Detect which cell encompasses the target text, then output its (x, y) center coordinate. 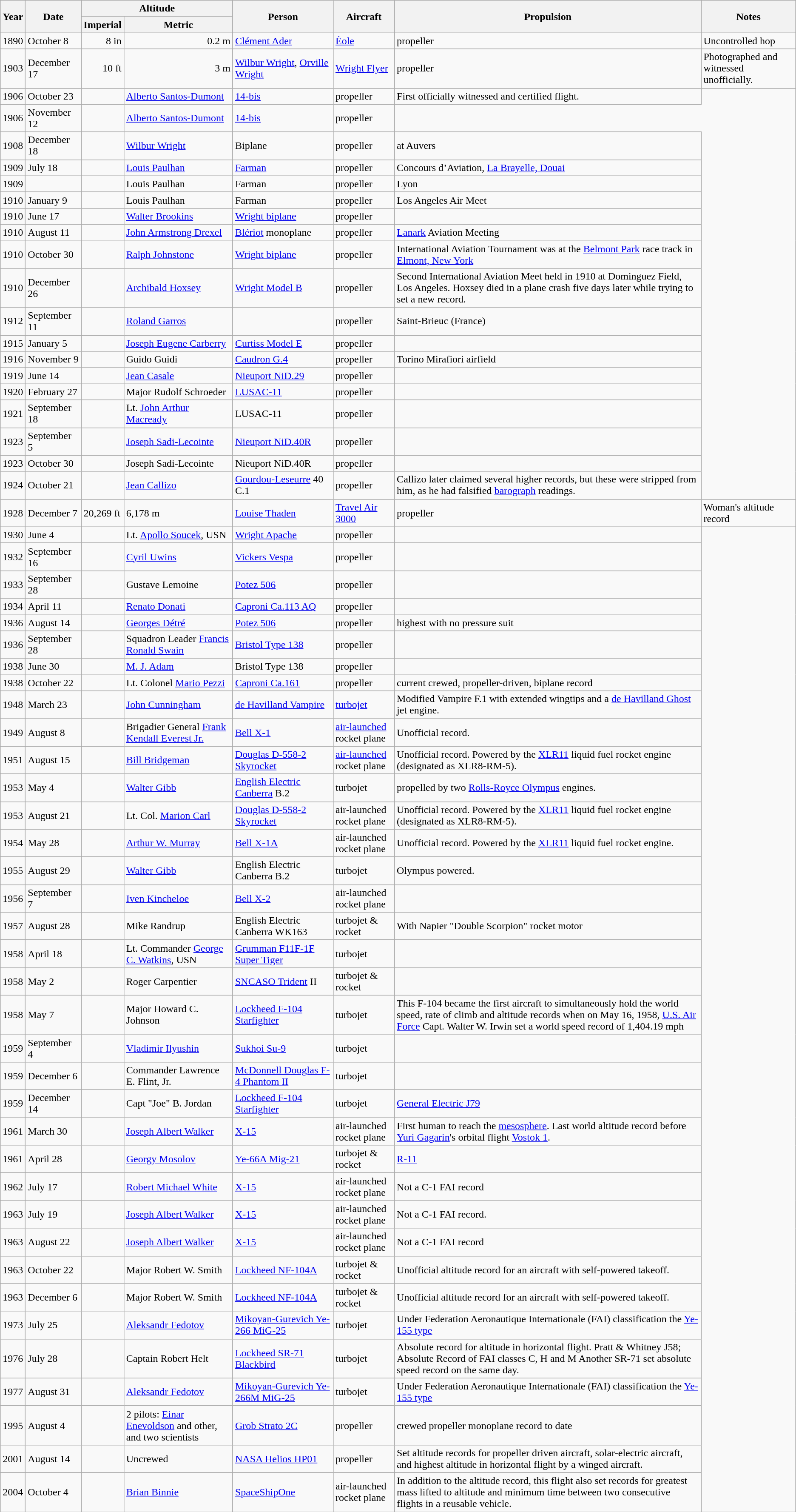
1995 (13, 1425)
1932 (13, 556)
Brian Binnie (178, 1492)
First human to reach the mesosphere. Last world altitude record before Yuri Gagarin's orbital flight Vostok 1. (548, 1132)
July 17 (54, 1187)
Lt. Col. Marion Carl (178, 815)
Mikoyan-Gurevich Ye-266M MiG-25 (283, 1392)
December 14 (54, 1104)
May 7 (54, 1015)
Wright Flyer (364, 68)
Blériot monoplane (283, 232)
June 17 (54, 216)
Curtiss Model E (283, 343)
April 11 (54, 606)
Georges Détré (178, 622)
2 pilots: Einar Enevoldson and other, and two scientists (178, 1425)
Wright Apache (283, 535)
October 23 (54, 96)
Modified Vampire F.1 with extended wingtips and a de Havilland Ghost jet engine. (548, 705)
at Auvers (548, 145)
October 4 (54, 1492)
January 9 (54, 200)
Caproni Ca.161 (283, 683)
Bell X-1 (283, 733)
1908 (13, 145)
Georgy Mosolov (178, 1159)
Lt. John Arthur Macready (178, 414)
Brigadier General Frank Kendall Everest Jr. (178, 733)
Joseph Eugene Carberry (178, 343)
Wright Model B (283, 288)
Unofficial record. Powered by the XLR11 liquid fuel rocket engine. (548, 843)
R-11 (548, 1159)
6,178 m (178, 513)
1973 (13, 1325)
Saint-Brieuc (France) (548, 322)
SpaceShipOne (283, 1492)
July 28 (54, 1358)
July 18 (54, 168)
Person (283, 17)
Major Howard C. Johnson (178, 1015)
1948 (13, 705)
1916 (13, 359)
Jean Callizo (178, 485)
Caproni Ca.113 AQ (283, 606)
February 27 (54, 392)
August 8 (54, 733)
Ralph Johnstone (178, 254)
June 14 (54, 376)
de Havilland Vampire (283, 705)
Lt. Colonel Mario Pezzi (178, 683)
Lyon (548, 184)
Bill Bridgeman (178, 760)
Gustave Lemoine (178, 585)
September 7 (54, 899)
Grob Strato 2C (283, 1425)
Set altitude records for propeller driven aircraft, solar-electric aircraft, and highest altitude in horizontal flight by a winged aircraft. (548, 1458)
Cyril Uwins (178, 556)
Ye-66A Mig-21 (283, 1159)
crewed propeller monoplane record to date (548, 1425)
1915 (13, 343)
3 m (178, 68)
September 11 (54, 322)
20,269 ft (102, 513)
March 30 (54, 1132)
1933 (13, 585)
Callizo later claimed several higher records, but these were stripped from him, as he had falsified barograph readings. (548, 485)
Uncrewed (178, 1458)
Altitude (157, 9)
Lt. Commander George C. Watkins, USN (178, 954)
September 16 (54, 556)
December 17 (54, 68)
Concours d’Aviation, La Brayelle, Douai (548, 168)
M. J. Adam (178, 667)
International Aviation Tournament was at the Belmont Park race track in Elmont, New York (548, 254)
1956 (13, 899)
Propulsion (548, 17)
Major Rudolf Schroeder (178, 392)
Notes (748, 17)
January 5 (54, 343)
Year (13, 17)
Woman's altitude record (748, 513)
Biplane (283, 145)
Squadron Leader Francis Ronald Swain (178, 645)
July 19 (54, 1214)
1951 (13, 760)
Lockheed SR-71 Blackbird (283, 1358)
1934 (13, 606)
Photographed and witnessed unofficially. (748, 68)
10 ft (102, 68)
Vickers Vespa (283, 556)
highest with no pressure suit (548, 622)
Capt "Joe" B. Jordan (178, 1104)
August 15 (54, 760)
Mike Randrup (178, 926)
1977 (13, 1392)
Éole (364, 41)
Caudron G.4 (283, 359)
Date (54, 17)
Wilbur Wright (178, 145)
October 8 (54, 41)
Mikoyan-Gurevich Ye-266 MiG-25 (283, 1325)
Louise Thaden (283, 513)
John Cunningham (178, 705)
Renato Donati (178, 606)
English Electric Canberra WK163 (283, 926)
NASA Helios HP01 (283, 1458)
Sukhoi Su-9 (283, 1048)
April 28 (54, 1159)
August 28 (54, 926)
November 9 (54, 359)
Olympus powered. (548, 870)
1903 (13, 68)
Roland Garros (178, 322)
Imperial (102, 25)
Torino Mirafiori airfield (548, 359)
1957 (13, 926)
Metric (178, 25)
April 18 (54, 954)
Not a C-1 FAI record. (548, 1214)
December 18 (54, 145)
June 30 (54, 667)
Iven Kincheloe (178, 899)
August 22 (54, 1242)
1949 (13, 733)
SNCASO Trident II (283, 981)
1919 (13, 376)
Grumman F11F-1F Super Tiger (283, 954)
August 29 (54, 870)
Nieuport NiD.29 (283, 376)
1928 (13, 513)
1924 (13, 485)
Gourdou-Leseurre 40 C.1 (283, 485)
May 28 (54, 843)
Unofficial record. (548, 733)
September 18 (54, 414)
July 25 (54, 1325)
Archibald Hoxsey (178, 288)
Aircraft (364, 17)
1955 (13, 870)
General Electric J79 (548, 1104)
Lt. Apollo Soucek, USN (178, 535)
Travel Air 3000 (364, 513)
August 31 (54, 1392)
Arthur W. Murray (178, 843)
Los Angeles Air Meet (548, 200)
Guido Guidi (178, 359)
May 4 (54, 788)
Uncontrolled hop (748, 41)
Commander Lawrence E. Flint, Jr. (178, 1076)
Jean Casale (178, 376)
1962 (13, 1187)
current crewed, propeller-driven, biplane record (548, 683)
With Napier "Double Scorpion" rocket motor (548, 926)
December 26 (54, 288)
September 4 (54, 1048)
1930 (13, 535)
Roger Carpentier (178, 981)
8 in (102, 41)
December 7 (54, 513)
First officially witnessed and certified flight. (548, 96)
August 4 (54, 1425)
1976 (13, 1358)
Vladimir Ilyushin (178, 1048)
May 2 (54, 981)
1921 (13, 414)
September 5 (54, 442)
August 21 (54, 815)
1920 (13, 392)
Bell X-2 (283, 899)
Clément Ader (283, 41)
John Armstrong Drexel (178, 232)
Captain Robert Helt (178, 1358)
2004 (13, 1492)
Walter Brookins (178, 216)
June 4 (54, 535)
propelled by two Rolls-Royce Olympus engines. (548, 788)
March 23 (54, 705)
October 21 (54, 485)
Wilbur Wright, Orville Wright (283, 68)
1912 (13, 322)
Robert Michael White (178, 1187)
August 11 (54, 232)
1890 (13, 41)
Lanark Aviation Meeting (548, 232)
Bell X-1A (283, 843)
McDonnell Douglas F-4 Phantom II (283, 1076)
2001 (13, 1458)
0.2 m (178, 41)
1954 (13, 843)
November 12 (54, 118)
